From the cell containing the given text, extract its center point as [x, y] coordinate. 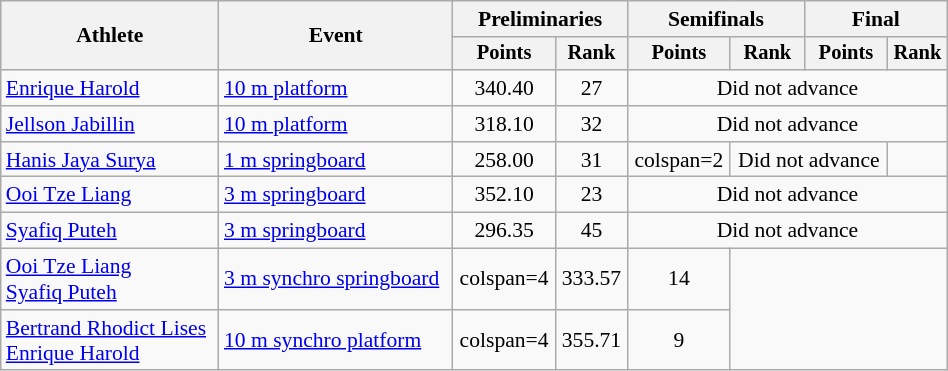
Jellson Jabillin [110, 124]
23 [591, 195]
1 m springboard [336, 160]
333.57 [591, 280]
31 [591, 160]
318.10 [504, 124]
Hanis Jaya Surya [110, 160]
Preliminaries [540, 19]
Semifinals [716, 19]
258.00 [504, 160]
352.10 [504, 195]
355.71 [591, 340]
Syafiq Puteh [110, 231]
45 [591, 231]
Bertrand Rhodict LisesEnrique Harold [110, 340]
9 [680, 340]
340.40 [504, 88]
10 m synchro platform [336, 340]
Event [336, 36]
296.35 [504, 231]
27 [591, 88]
Enrique Harold [110, 88]
Athlete [110, 36]
32 [591, 124]
14 [680, 280]
Ooi Tze LiangSyafiq Puteh [110, 280]
3 m synchro springboard [336, 280]
Ooi Tze Liang [110, 195]
colspan=2 [680, 160]
Final [876, 19]
